Scan for the cell matching the given text and deliver its (X, Y) coordinate at center. 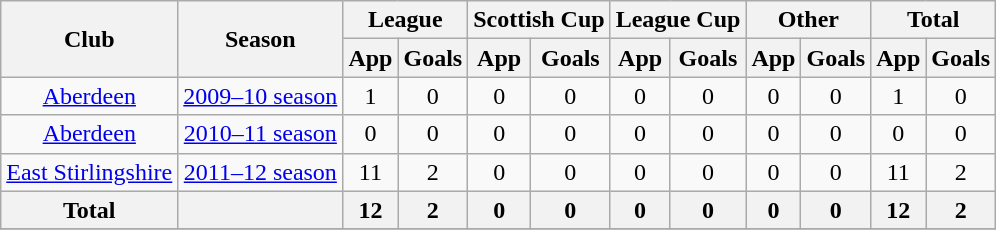
League (406, 20)
Club (90, 39)
Other (808, 20)
2011–12 season (260, 172)
2009–10 season (260, 96)
East Stirlingshire (90, 172)
Season (260, 39)
2010–11 season (260, 134)
League Cup (678, 20)
Scottish Cup (539, 20)
